Provide the [X, Y] coordinate of the cell's center where the given text is located.  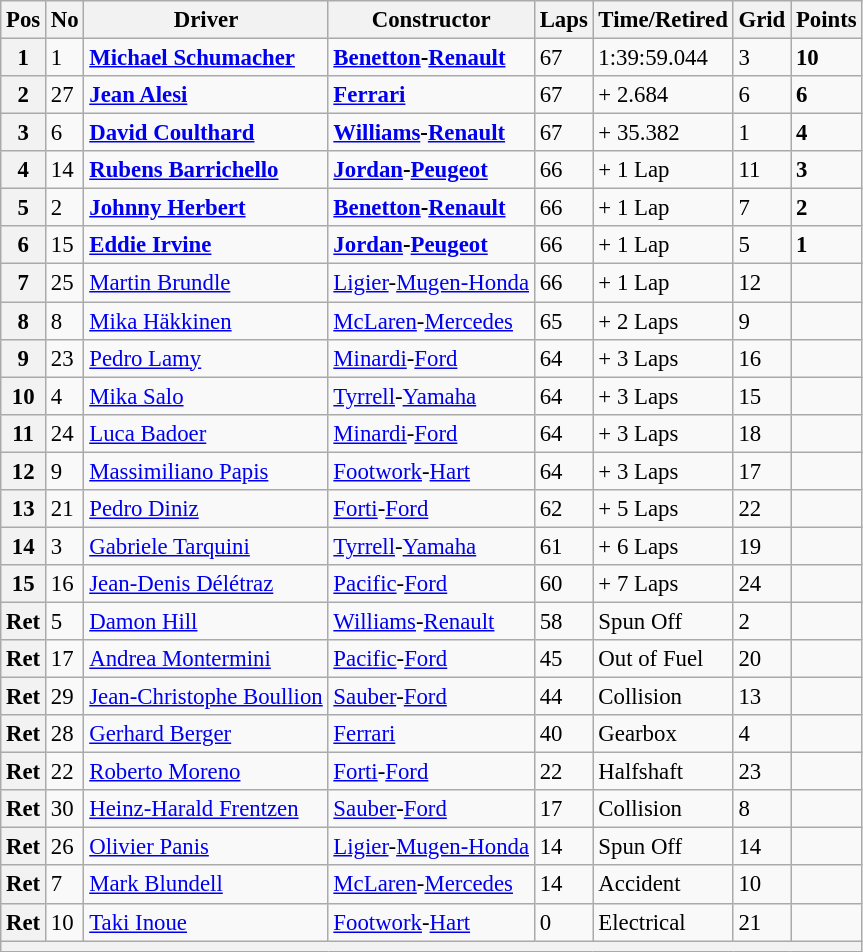
Jean-Christophe Boullion [206, 697]
Electrical [663, 922]
28 [65, 734]
18 [762, 433]
Johnny Herbert [206, 208]
Olivier Panis [206, 847]
0 [564, 922]
+ 35.382 [663, 133]
Accident [663, 885]
+ 7 Laps [663, 584]
Grid [762, 20]
+ 5 Laps [663, 509]
26 [65, 847]
29 [65, 697]
60 [564, 584]
27 [65, 95]
Luca Badoer [206, 433]
Mark Blundell [206, 885]
Points [826, 20]
Time/Retired [663, 20]
44 [564, 697]
Damon Hill [206, 621]
+ 2.684 [663, 95]
Jean Alesi [206, 95]
Andrea Montermini [206, 659]
61 [564, 546]
Constructor [431, 20]
Out of Fuel [663, 659]
Taki Inoue [206, 922]
25 [65, 283]
Martin Brundle [206, 283]
Rubens Barrichello [206, 170]
Gabriele Tarquini [206, 546]
Michael Schumacher [206, 58]
65 [564, 321]
Massimiliano Papis [206, 471]
58 [564, 621]
Pedro Diniz [206, 509]
Laps [564, 20]
Mika Häkkinen [206, 321]
62 [564, 509]
Eddie Irvine [206, 245]
+ 6 Laps [663, 546]
Halfshaft [663, 772]
Jean-Denis Délétraz [206, 584]
+ 2 Laps [663, 321]
19 [762, 546]
Pos [24, 20]
Roberto Moreno [206, 772]
20 [762, 659]
40 [564, 734]
1:39:59.044 [663, 58]
Gerhard Berger [206, 734]
Mika Salo [206, 396]
Pedro Lamy [206, 358]
Driver [206, 20]
Heinz-Harald Frentzen [206, 809]
David Coulthard [206, 133]
45 [564, 659]
No [65, 20]
30 [65, 809]
Gearbox [663, 734]
